Identify which cell holds the provided text, then report its [x, y] central coordinate. 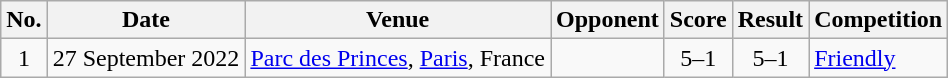
Competition [878, 20]
Result [770, 20]
Friendly [878, 58]
No. [24, 20]
Venue [398, 20]
Parc des Princes, Paris, France [398, 58]
Opponent [607, 20]
Score [698, 20]
Date [146, 20]
1 [24, 58]
27 September 2022 [146, 58]
